Return (x, y) of the center of cell containing provided text 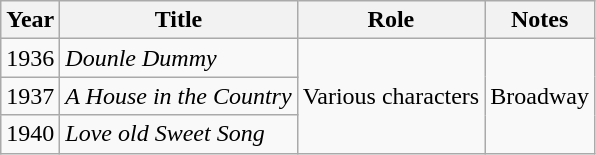
A House in the Country (178, 96)
1936 (30, 58)
Notes (540, 20)
1937 (30, 96)
Role (391, 20)
Broadway (540, 96)
Title (178, 20)
1940 (30, 134)
Dounle Dummy (178, 58)
Various characters (391, 96)
Year (30, 20)
Love old Sweet Song (178, 134)
